Detect which cell encompasses the target text, then output its [x, y] center coordinate. 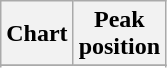
Peakposition [119, 34]
Chart [37, 34]
